Output the (X, Y) coordinate of the center of the cell containing the given text.  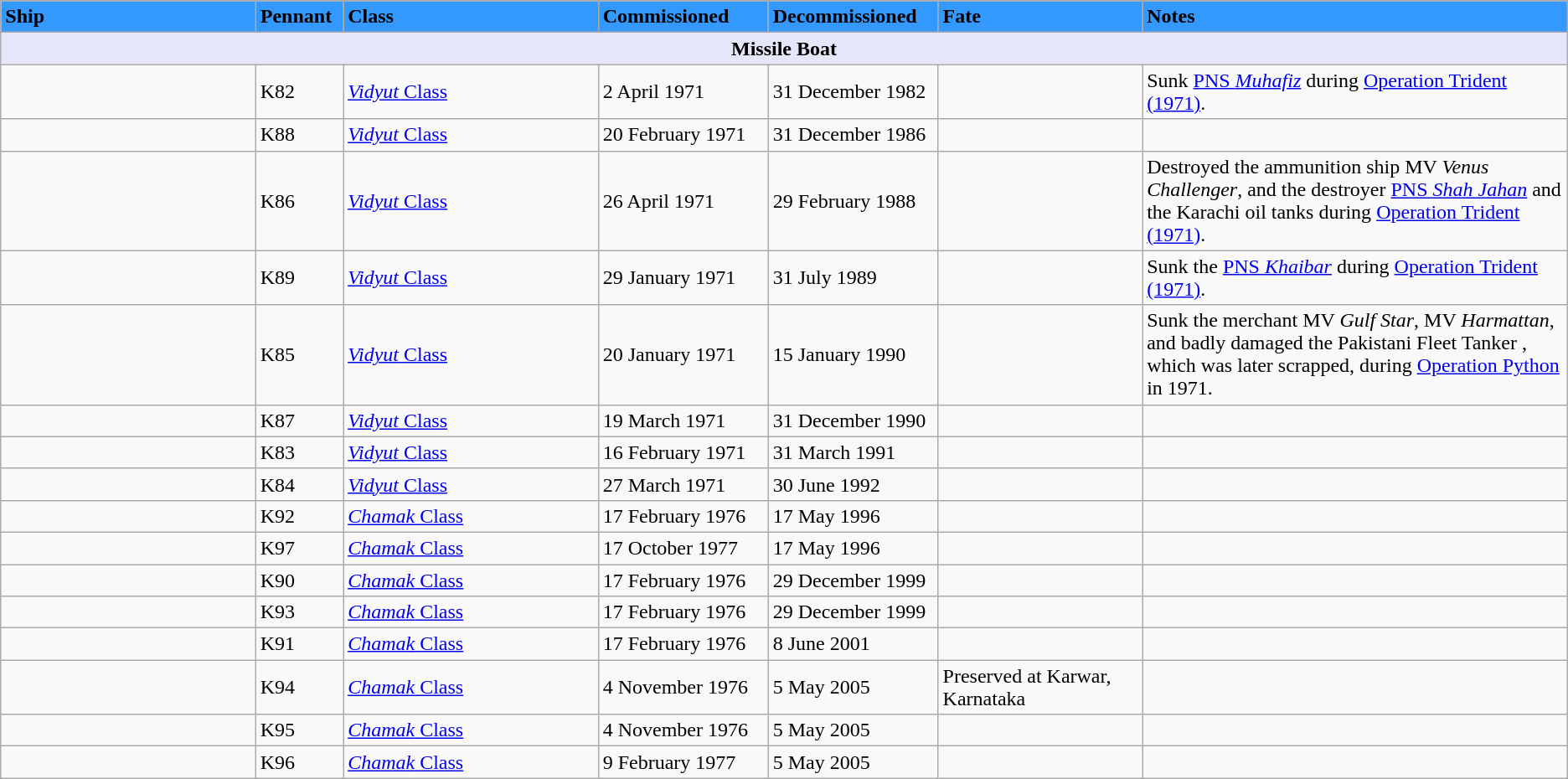
31 December 1986 (853, 135)
31 December 1982 (853, 92)
16 February 1971 (683, 452)
2 April 1971 (683, 92)
Decommissioned (853, 17)
29 February 1988 (853, 201)
K85 (299, 355)
29 January 1971 (683, 278)
K88 (299, 135)
20 January 1971 (683, 355)
9 February 1977 (683, 762)
31 December 1990 (853, 420)
Notes (1355, 17)
Missile Boat (784, 49)
15 January 1990 (853, 355)
26 April 1971 (683, 201)
Commissioned (683, 17)
K94 (299, 687)
Preserved at Karwar, Karnataka (1040, 687)
K83 (299, 452)
K87 (299, 420)
K82 (299, 92)
20 February 1971 (683, 135)
Sunk PNS Muhafiz during Operation Trident (1971). (1355, 92)
31 July 1989 (853, 278)
Class (471, 17)
Ship (128, 17)
K86 (299, 201)
19 March 1971 (683, 420)
Pennant (299, 17)
Sunk the PNS Khaibar during Operation Trident (1971). (1355, 278)
31 March 1991 (853, 452)
27 March 1971 (683, 484)
K93 (299, 612)
K91 (299, 644)
8 June 2001 (853, 644)
K90 (299, 580)
K92 (299, 516)
30 June 1992 (853, 484)
Destroyed the ammunition ship MV Venus Challenger, and the destroyer PNS Shah Jahan and the Karachi oil tanks during Operation Trident (1971). (1355, 201)
K97 (299, 548)
K96 (299, 762)
Fate (1040, 17)
17 October 1977 (683, 548)
K89 (299, 278)
K84 (299, 484)
K95 (299, 730)
